Scan for the cell matching the given text and deliver its [x, y] coordinate at center. 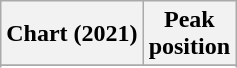
Peakposition [189, 34]
Chart (2021) [72, 34]
